Capture the cell that displays the provided text and extract its (x, y) central coordinate. 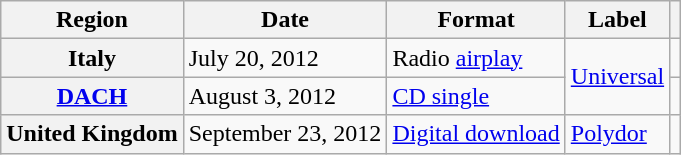
August 3, 2012 (285, 96)
Universal (617, 77)
July 20, 2012 (285, 58)
Italy (92, 58)
CD single (476, 96)
Polydor (617, 134)
Region (92, 20)
United Kingdom (92, 134)
Format (476, 20)
Date (285, 20)
Label (617, 20)
DACH (92, 96)
September 23, 2012 (285, 134)
Digital download (476, 134)
Radio airplay (476, 58)
